Extract the [X, Y] coordinate from the center of the cell holding the provided text.  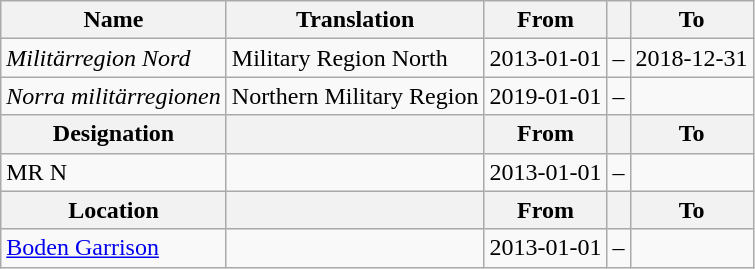
Designation [114, 134]
Location [114, 210]
Name [114, 20]
Militärregion Nord [114, 58]
2019-01-01 [546, 96]
MR N [114, 172]
Translation [355, 20]
Northern Military Region [355, 96]
Boden Garrison [114, 248]
Military Region North [355, 58]
2018-12-31 [692, 58]
Norra militärregionen [114, 96]
